Detect which cell encompasses the target text, then output its [x, y] center coordinate. 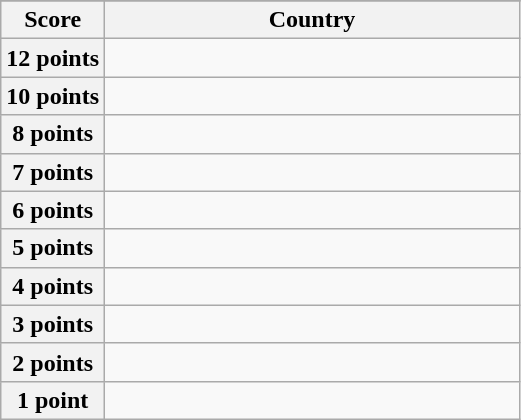
2 points [53, 362]
3 points [53, 324]
10 points [53, 96]
7 points [53, 172]
Country [312, 20]
6 points [53, 210]
8 points [53, 134]
4 points [53, 286]
5 points [53, 248]
12 points [53, 58]
1 point [53, 400]
Score [53, 20]
